For the text-containing cell, return its midpoint in [X, Y] coordinate format. 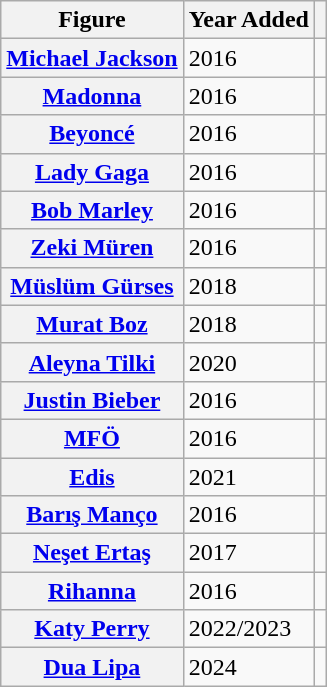
Dua Lipa [92, 667]
Müslüm Gürses [92, 286]
Beyoncé [92, 134]
2024 [248, 667]
Madonna [92, 96]
Year Added [248, 20]
Katy Perry [92, 629]
Neşet Ertaş [92, 553]
Zeki Müren [92, 248]
2017 [248, 553]
Figure [92, 20]
2021 [248, 477]
Aleyna Tilki [92, 362]
Rihanna [92, 591]
Bob Marley [92, 210]
Lady Gaga [92, 172]
2020 [248, 362]
Murat Boz [92, 324]
Michael Jackson [92, 58]
Edis [92, 477]
Justin Bieber [92, 400]
Barış Manço [92, 515]
MFÖ [92, 438]
2022/2023 [248, 629]
